Scan for the cell matching the given text and deliver its (X, Y) coordinate at center. 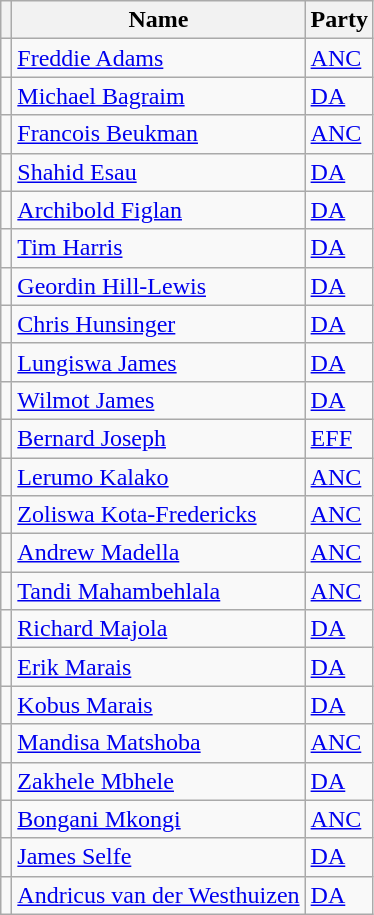
Shahid Esau (158, 172)
EFF (339, 438)
Bongani Mkongi (158, 819)
Wilmot James (158, 400)
Zakhele Mbhele (158, 781)
Michael Bagraim (158, 96)
Andrew Madella (158, 553)
Kobus Marais (158, 705)
James Selfe (158, 857)
Lerumo Kalako (158, 477)
Party (339, 20)
Geordin Hill-Lewis (158, 286)
Tandi Mahambehlala (158, 591)
Richard Majola (158, 629)
Lungiswa James (158, 362)
Freddie Adams (158, 58)
Chris Hunsinger (158, 324)
Bernard Joseph (158, 438)
Andricus van der Westhuizen (158, 895)
Mandisa Matshoba (158, 743)
Name (158, 20)
Zoliswa Kota-Fredericks (158, 515)
Francois Beukman (158, 134)
Erik Marais (158, 667)
Archibold Figlan (158, 210)
Tim Harris (158, 248)
